Find where the given text appears and provide that cell's center as (x, y) coordinate. 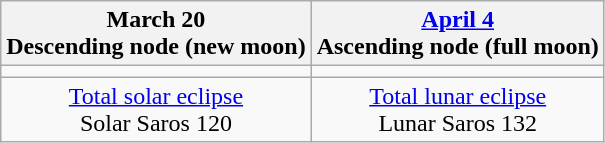
March 20Descending node (new moon) (156, 34)
Total lunar eclipseLunar Saros 132 (458, 110)
Total solar eclipseSolar Saros 120 (156, 110)
April 4Ascending node (full moon) (458, 34)
